Provide the [X, Y] coordinate of the cell's center where the given text is located.  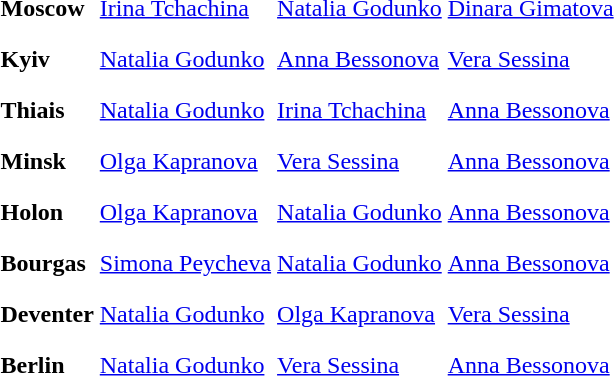
Vera Sessina [360, 161]
Irina Tchachina [360, 110]
Simona Peycheva [185, 263]
Anna Bessonova [360, 59]
